Pinpoint the cell where the given text exists, returning its (X, Y) midpoint coordinate. 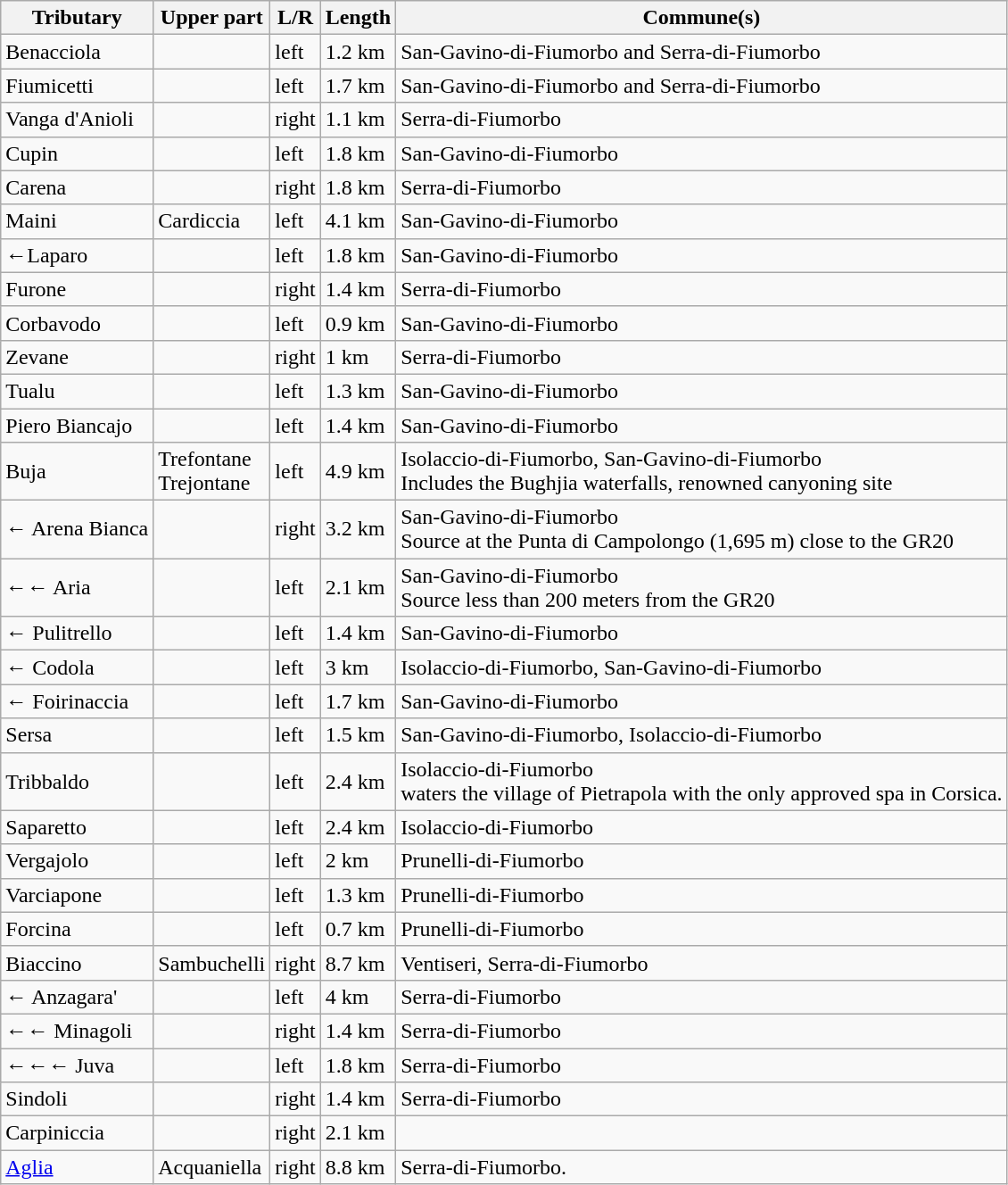
Corbavodo (77, 323)
Cardiccia (212, 221)
Aglia (77, 1167)
← Codola (77, 667)
Varciapone (77, 895)
Length (358, 18)
Carpiniccia (77, 1133)
Cupin (77, 153)
0.9 km (358, 323)
Zevane (77, 357)
8.7 km (358, 963)
2 km (358, 861)
Serra-di-Fiumorbo. (702, 1167)
San-Gavino-di-Fiumorbo Source less than 200 meters from the GR20 (702, 587)
Acquaniella (212, 1167)
San-Gavino-di-Fiumorbo Source at the Punta di Campolongo (1,695 m) close to the GR20 (702, 530)
Carena (77, 187)
← Arena Bianca (77, 530)
Tribbaldo (77, 782)
1 km (358, 357)
Saparetto (77, 827)
Sindoli (77, 1099)
Vergajolo (77, 861)
Biaccino (77, 963)
Isolaccio-di-Fiumorbo waters the village of Pietrapola with the only approved spa in Corsica. (702, 782)
Benacciola (77, 52)
Piero Biancajo (77, 426)
1.2 km (358, 52)
←← Aria (77, 587)
Vanga d'Anioli (77, 120)
San-Gavino-di-Fiumorbo, Isolaccio-di-Fiumorbo (702, 735)
4 km (358, 997)
Maini (77, 221)
Upper part (212, 18)
4.9 km (358, 471)
Isolaccio-di-Fiumorbo, San-Gavino-di-Fiumorbo (702, 667)
Tributary (77, 18)
1.5 km (358, 735)
Isolaccio-di-Fiumorbo, San-Gavino-di-Fiumorbo Includes the Bughjia waterfalls, renowned canyoning site (702, 471)
Commune(s) (702, 18)
Buja (77, 471)
0.7 km (358, 929)
Fiumicetti (77, 86)
Ventiseri, Serra-di-Fiumorbo (702, 963)
1.1 km (358, 120)
←Laparo (77, 255)
Isolaccio-di-Fiumorbo (702, 827)
← Pulitrello (77, 634)
Tualu (77, 391)
4.1 km (358, 221)
← Foirinaccia (77, 701)
Furone (77, 289)
←←← Juva (77, 1065)
←← Minagoli (77, 1031)
← Anzagara' (77, 997)
Sambuchelli (212, 963)
8.8 km (358, 1167)
3 km (358, 667)
Sersa (77, 735)
3.2 km (358, 530)
L/R (295, 18)
Forcina (77, 929)
Trefontane Trejontane (212, 471)
